For the text-containing cell, return its midpoint in [x, y] coordinate format. 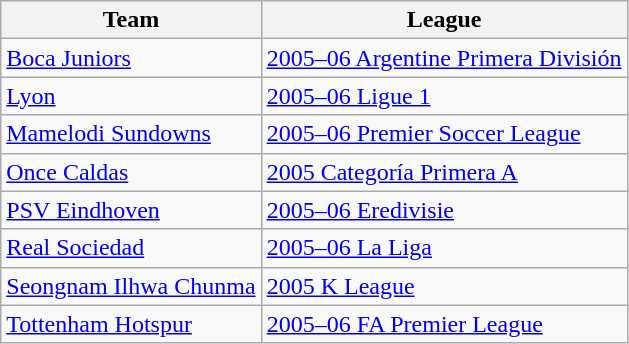
2005 Categoría Primera A [444, 172]
Real Sociedad [131, 248]
Boca Juniors [131, 58]
Once Caldas [131, 172]
2005–06 Argentine Primera División [444, 58]
League [444, 20]
Lyon [131, 96]
2005–06 Ligue 1 [444, 96]
2005–06 Premier Soccer League [444, 134]
2005–06 Eredivisie [444, 210]
Team [131, 20]
2005–06 La Liga [444, 248]
Mamelodi Sundowns [131, 134]
2005–06 FA Premier League [444, 324]
Seongnam Ilhwa Chunma [131, 286]
Tottenham Hotspur [131, 324]
2005 K League [444, 286]
PSV Eindhoven [131, 210]
